Return the [x, y] coordinate for the center point of the cell that contains the specified text.  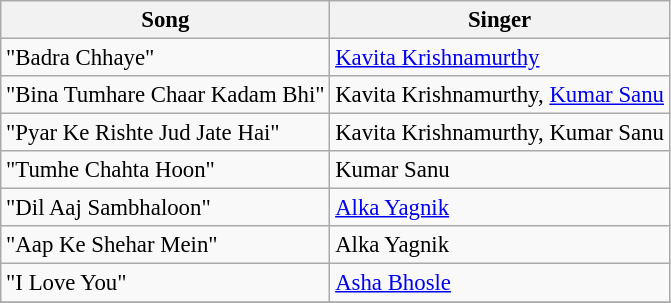
Asha Bhosle [500, 283]
Kavita Krishnamurthy [500, 58]
Kumar Sanu [500, 170]
"I Love You" [166, 283]
"Aap Ke Shehar Mein" [166, 245]
"Dil Aaj Sambhaloon" [166, 208]
Singer [500, 20]
"Pyar Ke Rishte Jud Jate Hai" [166, 133]
"Bina Tumhare Chaar Kadam Bhi" [166, 95]
Song [166, 20]
"Tumhe Chahta Hoon" [166, 170]
"Badra Chhaye" [166, 58]
